Find where the given text appears and provide that cell's center as [x, y] coordinate. 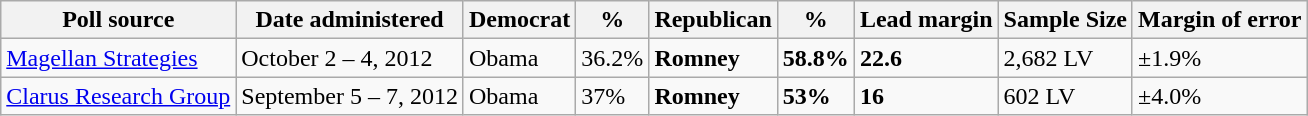
2,682 LV [1065, 58]
53% [816, 96]
Magellan Strategies [118, 58]
602 LV [1065, 96]
37% [612, 96]
58.8% [816, 58]
22.6 [926, 58]
Lead margin [926, 20]
±4.0% [1220, 96]
September 5 – 7, 2012 [350, 96]
Clarus Research Group [118, 96]
Democrat [519, 20]
October 2 – 4, 2012 [350, 58]
36.2% [612, 58]
Date administered [350, 20]
16 [926, 96]
Republican [713, 20]
Margin of error [1220, 20]
±1.9% [1220, 58]
Sample Size [1065, 20]
Poll source [118, 20]
